For the text-containing cell, return its midpoint in [x, y] coordinate format. 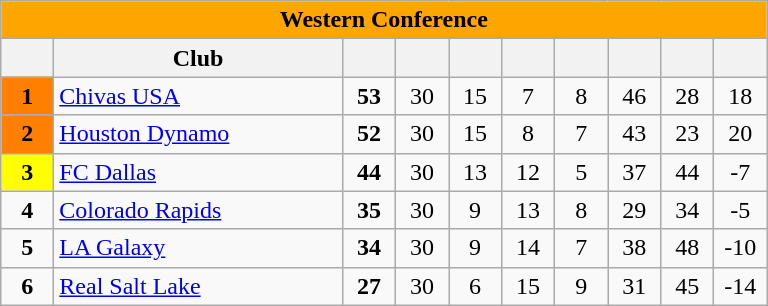
FC Dallas [198, 172]
35 [368, 210]
38 [634, 248]
2 [28, 134]
46 [634, 96]
48 [688, 248]
37 [634, 172]
Real Salt Lake [198, 286]
-14 [740, 286]
29 [634, 210]
Colorado Rapids [198, 210]
31 [634, 286]
-10 [740, 248]
20 [740, 134]
4 [28, 210]
45 [688, 286]
14 [528, 248]
Chivas USA [198, 96]
28 [688, 96]
-5 [740, 210]
43 [634, 134]
23 [688, 134]
-7 [740, 172]
1 [28, 96]
52 [368, 134]
12 [528, 172]
Western Conference [384, 20]
27 [368, 286]
18 [740, 96]
LA Galaxy [198, 248]
Houston Dynamo [198, 134]
53 [368, 96]
3 [28, 172]
Club [198, 58]
